Pinpoint the cell where the given text exists, returning its [X, Y] midpoint coordinate. 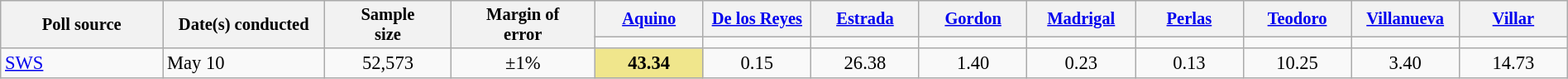
0.13 [1189, 63]
0.15 [758, 63]
Samplesize [388, 25]
Madrigal [1082, 19]
SWS [82, 63]
43.34 [648, 63]
0.23 [1082, 63]
Date(s) conducted [244, 25]
Margin oferror [523, 25]
Estrada [865, 19]
Villanueva [1406, 19]
Teodoro [1297, 19]
1.40 [973, 63]
26.38 [865, 63]
Villar [1513, 19]
3.40 [1406, 63]
10.25 [1297, 63]
Gordon [973, 19]
De los Reyes [758, 19]
14.73 [1513, 63]
May 10 [244, 63]
Perlas [1189, 19]
Poll source [82, 25]
Aquino [648, 19]
52,573 [388, 63]
±1% [523, 63]
